Search for the cell housing the specified text and yield its [x, y] center coordinate. 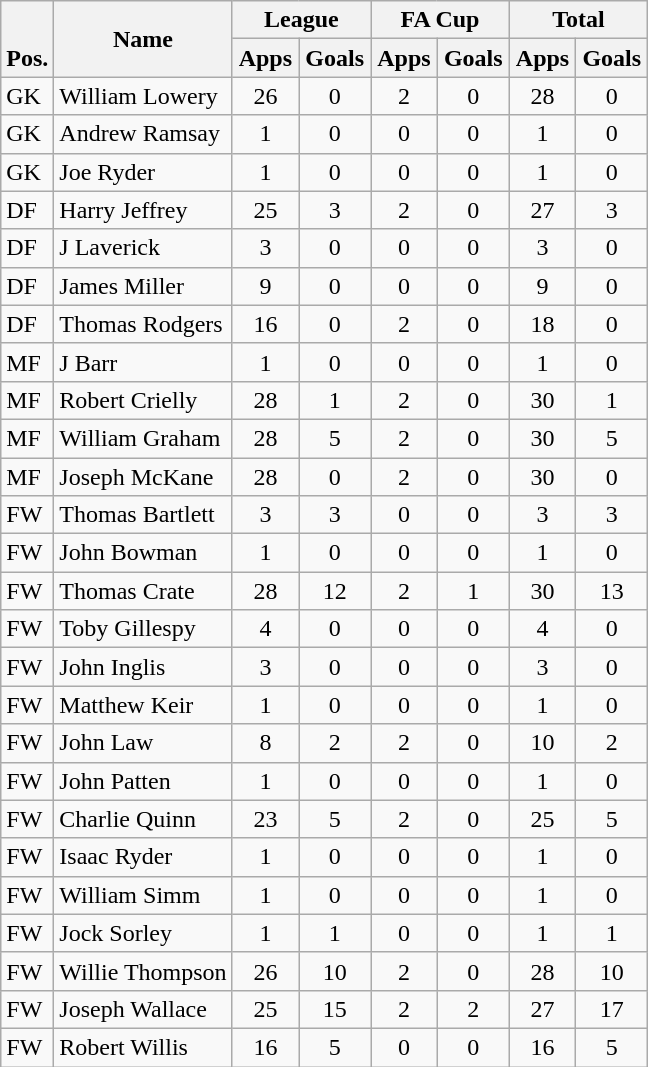
J Laverick [143, 248]
Willie Thompson [143, 971]
Thomas Bartlett [143, 515]
William Graham [143, 438]
Toby Gillespy [143, 629]
Robert Willis [143, 1047]
William Lowery [143, 96]
John Patten [143, 781]
Robert Crielly [143, 400]
Pos. [28, 39]
Thomas Rodgers [143, 324]
Jock Sorley [143, 933]
Matthew Keir [143, 705]
J Barr [143, 362]
Joseph McKane [143, 477]
18 [542, 324]
John Law [143, 743]
Joe Ryder [143, 172]
Joseph Wallace [143, 1009]
John Bowman [143, 553]
12 [335, 591]
James Miller [143, 286]
FA Cup [440, 20]
Andrew Ramsay [143, 134]
William Simm [143, 895]
League [302, 20]
15 [335, 1009]
Name [143, 39]
Charlie Quinn [143, 819]
23 [266, 819]
Harry Jeffrey [143, 210]
John Inglis [143, 667]
13 [612, 591]
8 [266, 743]
17 [612, 1009]
Thomas Crate [143, 591]
Isaac Ryder [143, 857]
Total [578, 20]
